Output the [X, Y] coordinate of the center of the cell containing the given text.  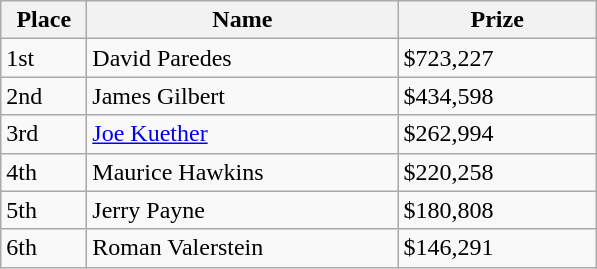
$180,808 [498, 210]
$220,258 [498, 172]
David Paredes [242, 58]
6th [44, 248]
5th [44, 210]
Name [242, 20]
$146,291 [498, 248]
Prize [498, 20]
$262,994 [498, 134]
Roman Valerstein [242, 248]
Maurice Hawkins [242, 172]
Jerry Payne [242, 210]
$723,227 [498, 58]
4th [44, 172]
2nd [44, 96]
Joe Kuether [242, 134]
James Gilbert [242, 96]
1st [44, 58]
3rd [44, 134]
$434,598 [498, 96]
Place [44, 20]
